Return (x, y) of the center of cell containing provided text 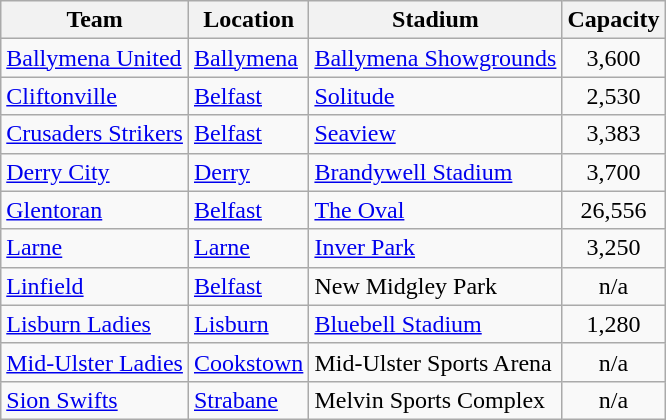
Mid-Ulster Sports Arena (436, 362)
Team (95, 20)
Linfield (95, 286)
Derry City (95, 172)
Lisburn (248, 324)
3,383 (614, 134)
3,700 (614, 172)
Ballymena United (95, 58)
Sion Swifts (95, 400)
Crusaders Strikers (95, 134)
2,530 (614, 96)
New Midgley Park (436, 286)
1,280 (614, 324)
Melvin Sports Complex (436, 400)
Inver Park (436, 248)
Solitude (436, 96)
3,250 (614, 248)
Brandywell Stadium (436, 172)
3,600 (614, 58)
Stadium (436, 20)
Capacity (614, 20)
Ballymena (248, 58)
Cliftonville (95, 96)
Glentoran (95, 210)
Location (248, 20)
Cookstown (248, 362)
Bluebell Stadium (436, 324)
Seaview (436, 134)
Mid-Ulster Ladies (95, 362)
Lisburn Ladies (95, 324)
26,556 (614, 210)
The Oval (436, 210)
Derry (248, 172)
Ballymena Showgrounds (436, 58)
Strabane (248, 400)
